Search for the cell housing the specified text and yield its [x, y] center coordinate. 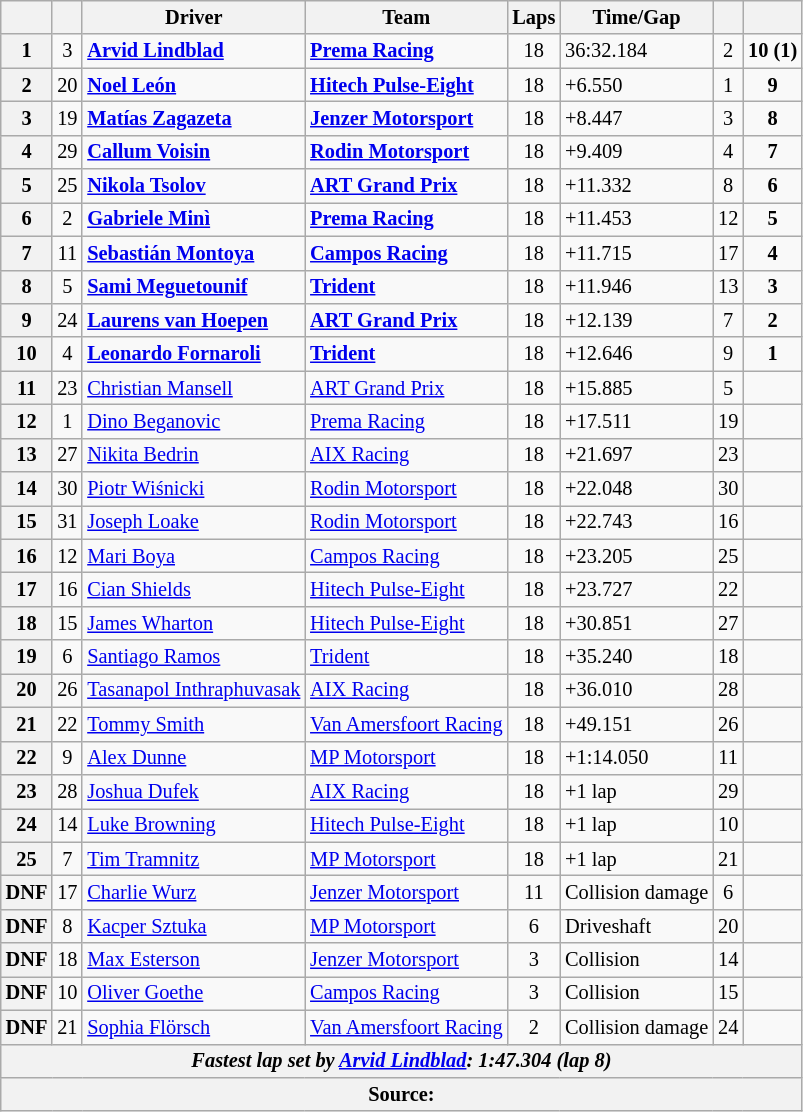
36:32.184 [636, 51]
+8.447 [636, 118]
Nikola Tsolov [194, 186]
+15.885 [636, 388]
Tasanapol Inthraphuvasak [194, 690]
Source: [402, 1094]
Arvid Lindblad [194, 51]
Laurens van Hoepen [194, 320]
+22.743 [636, 522]
Sophia Flörsch [194, 1027]
31 [67, 522]
James Wharton [194, 623]
Oliver Goethe [194, 993]
Luke Browning [194, 825]
Driver [194, 17]
Gabriele Minì [194, 219]
Mari Boya [194, 556]
+11.453 [636, 219]
Charlie Wurz [194, 892]
Alex Dunne [194, 758]
Joseph Loake [194, 522]
+23.727 [636, 589]
Santiago Ramos [194, 657]
Piotr Wiśnicki [194, 489]
Dino Beganovic [194, 421]
+21.697 [636, 455]
Sebastián Montoya [194, 253]
Max Esterson [194, 960]
+30.851 [636, 623]
Nikita Bedrin [194, 455]
+11.715 [636, 253]
Christian Mansell [194, 388]
Fastest lap set by Arvid Lindblad: 1:47.304 (lap 8) [402, 1061]
+12.139 [636, 320]
Tommy Smith [194, 724]
+11.332 [636, 186]
Sami Meguetounif [194, 287]
Callum Voisin [194, 152]
Time/Gap [636, 17]
+11.946 [636, 287]
+17.511 [636, 421]
+9.409 [636, 152]
Cian Shields [194, 589]
+6.550 [636, 85]
Noel León [194, 85]
Matías Zagazeta [194, 118]
+49.151 [636, 724]
+23.205 [636, 556]
+12.646 [636, 354]
+1:14.050 [636, 758]
Driveshaft [636, 926]
Tim Tramnitz [194, 859]
Joshua Dufek [194, 791]
Laps [534, 17]
Kacper Sztuka [194, 926]
+36.010 [636, 690]
10 (1) [772, 51]
+35.240 [636, 657]
Team [406, 17]
Leonardo Fornaroli [194, 354]
+22.048 [636, 489]
